Determine the (X, Y) coordinate at the center of the cell enclosing the given text.  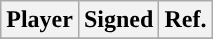
Signed (118, 20)
Player (40, 20)
Ref. (186, 20)
